Return (X, Y) of the center of cell containing provided text 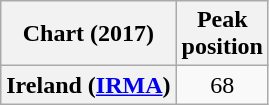
Peakposition (222, 34)
68 (222, 85)
Chart (2017) (88, 34)
Ireland (IRMA) (88, 85)
